For the text-containing cell, return its midpoint in (X, Y) coordinate format. 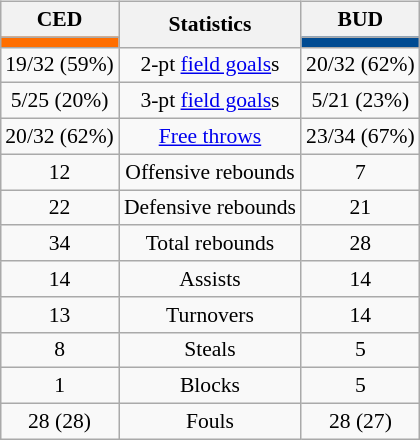
3-pt field goalss (210, 101)
5/21 (23%) (360, 101)
8 (60, 350)
7 (360, 172)
Fouls (210, 421)
Steals (210, 350)
2-pt field goalss (210, 65)
22 (60, 208)
Assists (210, 279)
Turnovers (210, 314)
28 (27) (360, 421)
13 (60, 314)
34 (60, 243)
Free throws (210, 136)
28 (360, 243)
Offensive rebounds (210, 172)
28 (28) (60, 421)
19/32 (59%) (60, 65)
23/34 (67%) (360, 136)
Total rebounds (210, 243)
1 (60, 386)
Statistics (210, 24)
12 (60, 172)
Defensive rebounds (210, 208)
5/25 (20%) (60, 101)
21 (360, 208)
Blocks (210, 386)
BUD (360, 19)
CED (60, 19)
